Output the (X, Y) coordinate of the center of the cell containing the given text.  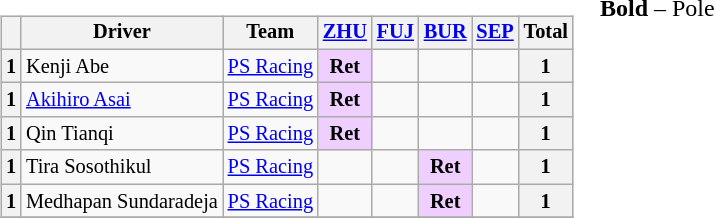
ZHU (345, 33)
Tira Sosothikul (122, 167)
BUR (446, 33)
Qin Tianqi (122, 134)
Medhapan Sundaradeja (122, 201)
Driver (122, 33)
Kenji Abe (122, 66)
Akihiro Asai (122, 100)
SEP (496, 33)
Total (546, 33)
Team (270, 33)
FUJ (396, 33)
